Pinpoint the cell where the given text exists, returning its (x, y) midpoint coordinate. 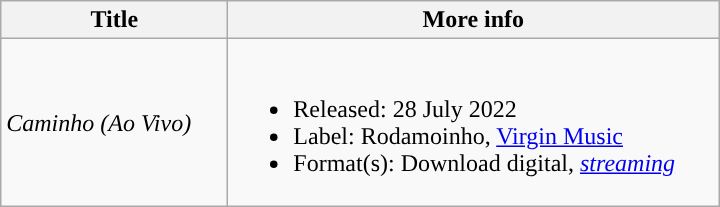
More info (474, 20)
Released: 28 July 2022 Label: Rodamoinho, Virgin MusicFormat(s): Download digital, streaming (474, 122)
Caminho (Ao Vivo) (114, 122)
Title (114, 20)
